Search for the cell housing the specified text and yield its [X, Y] center coordinate. 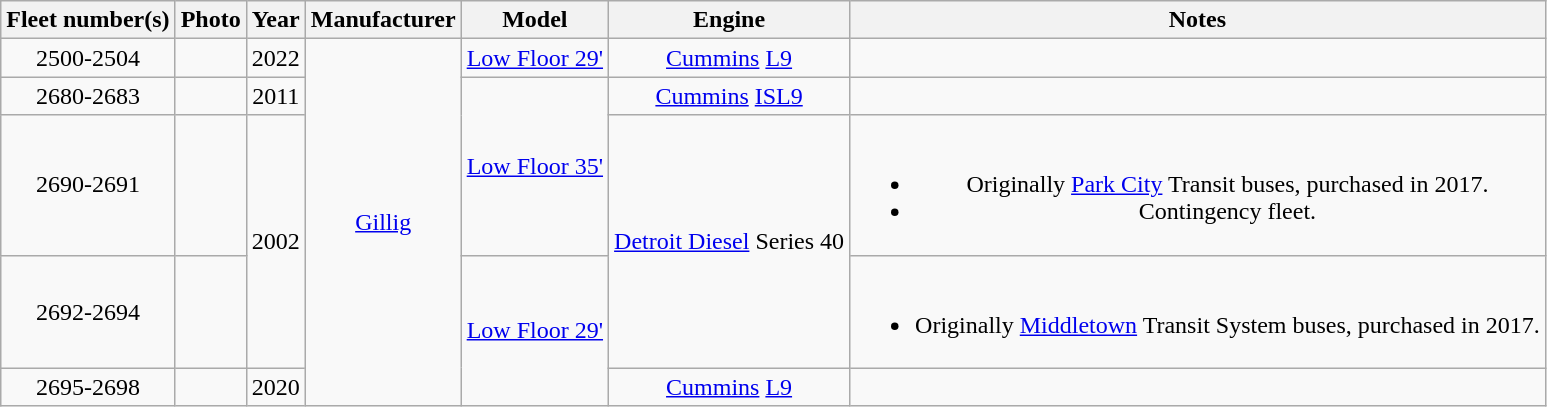
Manufacturer [383, 20]
Detroit Diesel Series 40 [730, 242]
Year [276, 20]
Low Floor 35' [534, 166]
Fleet number(s) [88, 20]
Originally Park City Transit buses, purchased in 2017.Contingency fleet. [1198, 185]
2011 [276, 96]
2695-2698 [88, 387]
Gillig [383, 222]
2002 [276, 242]
2500-2504 [88, 58]
2680-2683 [88, 96]
Engine [730, 20]
Model [534, 20]
Notes [1198, 20]
Cummins ISL9 [730, 96]
2692-2694 [88, 312]
2020 [276, 387]
2690-2691 [88, 185]
Originally Middletown Transit System buses, purchased in 2017. [1198, 312]
Photo [210, 20]
2022 [276, 58]
